For the text-containing cell, return its midpoint in (x, y) coordinate format. 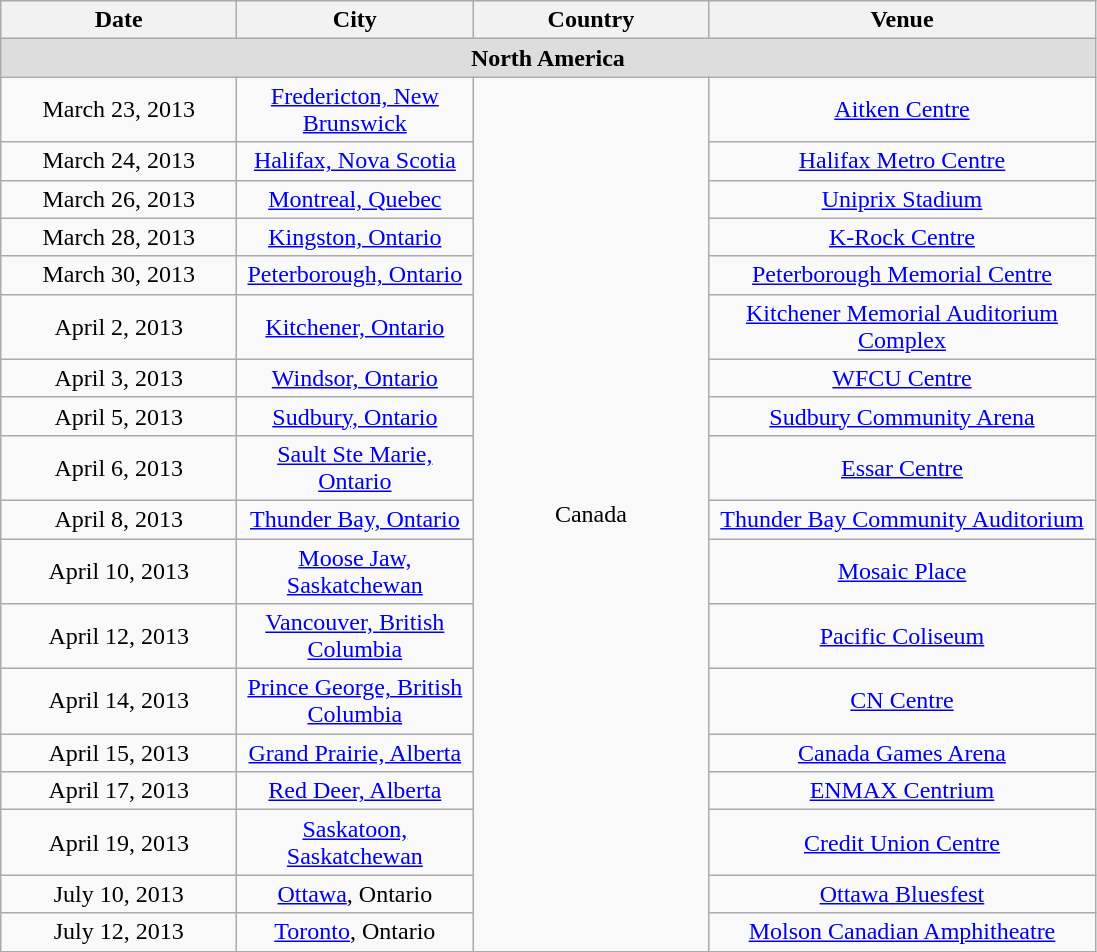
Venue (902, 20)
Peterborough Memorial Centre (902, 275)
ENMAX Centrium (902, 791)
April 19, 2013 (119, 842)
Ottawa, Ontario (355, 894)
Toronto, Ontario (355, 932)
Country (591, 20)
April 2, 2013 (119, 326)
North America (548, 58)
April 14, 2013 (119, 702)
April 12, 2013 (119, 636)
Uniprix Stadium (902, 199)
March 26, 2013 (119, 199)
CN Centre (902, 702)
Ottawa Bluesfest (902, 894)
April 10, 2013 (119, 570)
Canada Games Arena (902, 753)
Red Deer, Alberta (355, 791)
April 5, 2013 (119, 416)
Mosaic Place (902, 570)
March 23, 2013 (119, 110)
Peterborough, Ontario (355, 275)
Thunder Bay Community Auditorium (902, 519)
Moose Jaw, Saskatchewan (355, 570)
April 17, 2013 (119, 791)
Windsor, Ontario (355, 378)
Prince George, British Columbia (355, 702)
March 24, 2013 (119, 161)
Canada (591, 514)
July 10, 2013 (119, 894)
Halifax Metro Centre (902, 161)
Kitchener, Ontario (355, 326)
Credit Union Centre (902, 842)
Fredericton, New Brunswick (355, 110)
City (355, 20)
Vancouver, British Columbia (355, 636)
Thunder Bay, Ontario (355, 519)
March 28, 2013 (119, 237)
Aitken Centre (902, 110)
Kitchener Memorial Auditorium Complex (902, 326)
Halifax, Nova Scotia (355, 161)
Kingston, Ontario (355, 237)
Sault Ste Marie, Ontario (355, 468)
April 3, 2013 (119, 378)
WFCU Centre (902, 378)
Pacific Coliseum (902, 636)
Date (119, 20)
April 15, 2013 (119, 753)
April 6, 2013 (119, 468)
Montreal, Quebec (355, 199)
March 30, 2013 (119, 275)
Saskatoon, Saskatchewan (355, 842)
Molson Canadian Amphitheatre (902, 932)
Essar Centre (902, 468)
April 8, 2013 (119, 519)
K-Rock Centre (902, 237)
Grand Prairie, Alberta (355, 753)
July 12, 2013 (119, 932)
Sudbury Community Arena (902, 416)
Sudbury, Ontario (355, 416)
